Provide the [X, Y] coordinate of the cell's center where the given text is located.  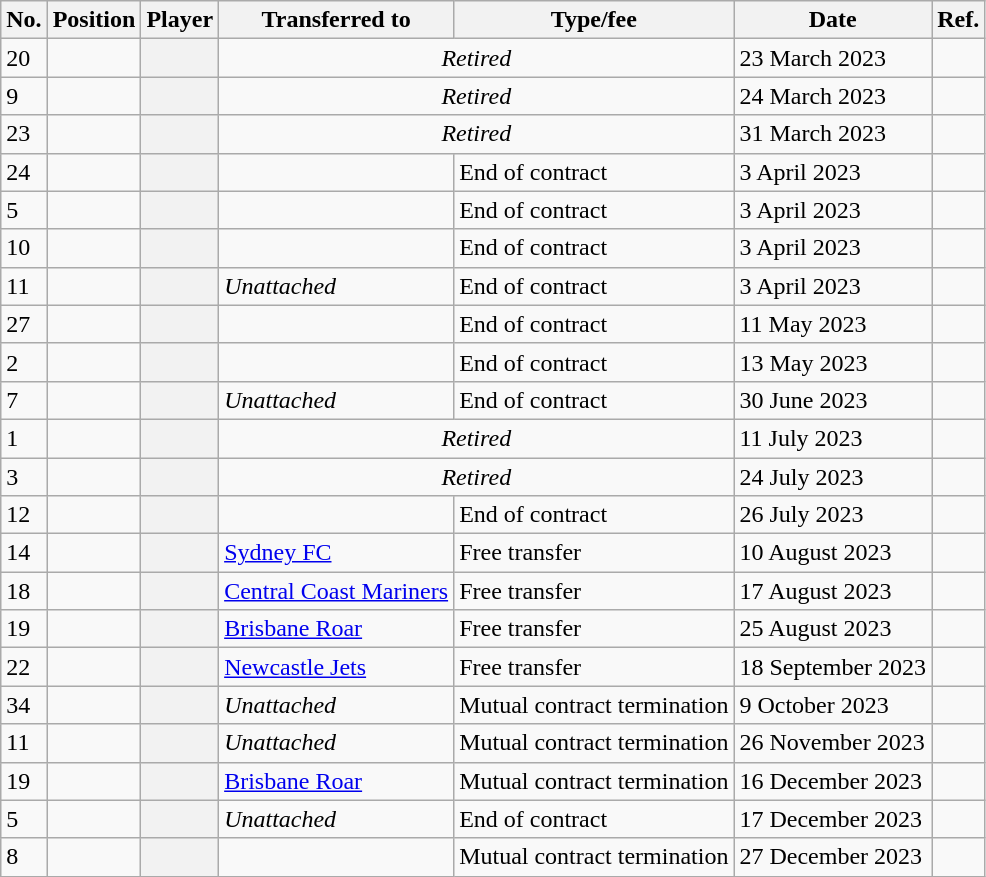
Position [94, 20]
18 [24, 591]
27 December 2023 [833, 857]
Central Coast Mariners [336, 591]
23 [24, 134]
25 August 2023 [833, 629]
Type/fee [594, 20]
10 August 2023 [833, 553]
12 [24, 515]
17 December 2023 [833, 819]
2 [24, 362]
30 June 2023 [833, 400]
26 November 2023 [833, 743]
11 May 2023 [833, 324]
Ref. [958, 20]
34 [24, 705]
14 [24, 553]
13 May 2023 [833, 362]
31 March 2023 [833, 134]
9 October 2023 [833, 705]
22 [24, 667]
17 August 2023 [833, 591]
3 [24, 477]
24 [24, 172]
18 September 2023 [833, 667]
1 [24, 438]
10 [24, 248]
Newcastle Jets [336, 667]
20 [24, 58]
Player [180, 20]
23 March 2023 [833, 58]
Date [833, 20]
11 July 2023 [833, 438]
8 [24, 857]
24 March 2023 [833, 96]
24 July 2023 [833, 477]
No. [24, 20]
26 July 2023 [833, 515]
Transferred to [336, 20]
7 [24, 400]
16 December 2023 [833, 781]
Sydney FC [336, 553]
27 [24, 324]
9 [24, 96]
